Capture the cell that displays the provided text and extract its (X, Y) central coordinate. 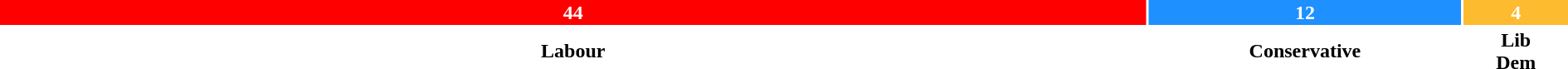
4 (1516, 12)
44 (573, 12)
12 (1306, 12)
